Extract the [X, Y] coordinate from the center of the cell holding the provided text.  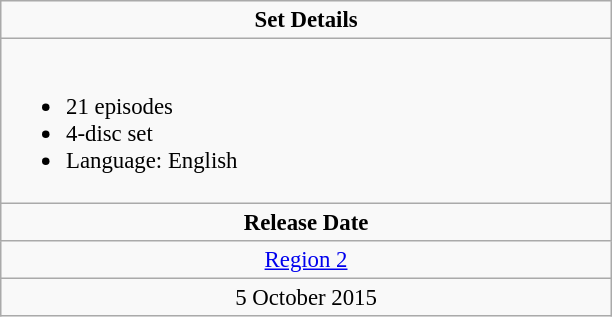
Set Details [306, 20]
Release Date [306, 222]
5 October 2015 [306, 297]
21 episodes4-disc setLanguage: English [306, 121]
Region 2 [306, 259]
